Return the (X, Y) coordinate for the center point of the cell that contains the specified text.  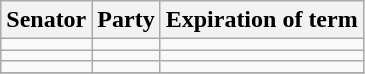
Party (126, 20)
Expiration of term (262, 20)
Senator (46, 20)
